Provide the (x, y) coordinate of the cell's center where the given text is located.  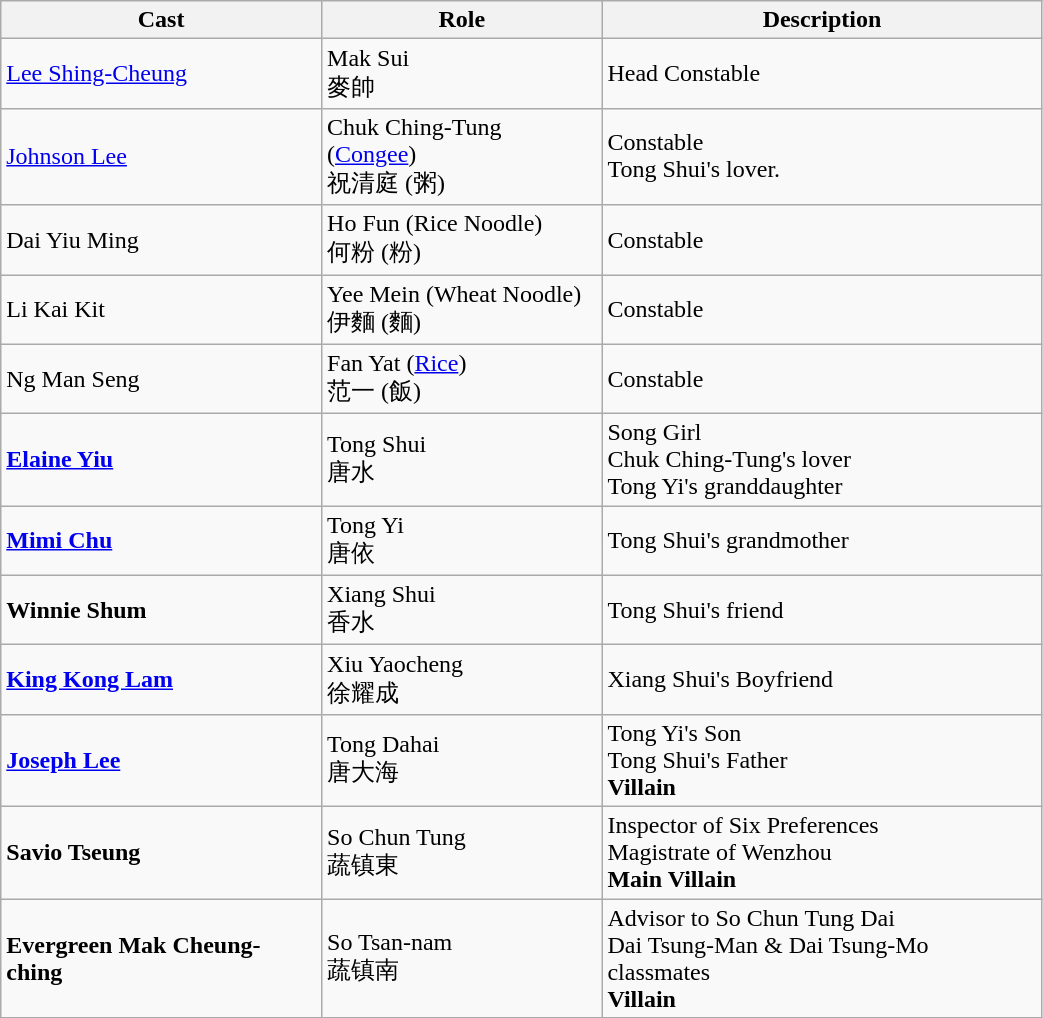
So Chun Tung 蔬镇東 (462, 852)
Tong Dahai 唐大海 (462, 760)
Ho Fun (Rice Noodle) 何粉 (粉) (462, 240)
Cast (162, 20)
Fan Yat (Rice) 范一 (飯) (462, 379)
Ng Man Seng (162, 379)
Tong Shui's grandmother (822, 541)
Johnson Lee (162, 156)
Joseph Lee (162, 760)
King Kong Lam (162, 680)
Savio Tseung (162, 852)
Advisor to So Chun Tung Dai Dai Tsung-Man & Dai Tsung-Mo classmates Villain (822, 958)
Tong Shui's friend (822, 610)
Tong Yi 唐依 (462, 541)
Role (462, 20)
Xiang Shui 香水 (462, 610)
Description (822, 20)
Inspector of Six Preferences Magistrate of Wenzhou Main Villain (822, 852)
So Tsan-nam 蔬镇南 (462, 958)
Mak Sui 麥帥 (462, 74)
Evergreen Mak Cheung-ching (162, 958)
Xiang Shui's Boyfriend (822, 680)
Elaine Yiu (162, 460)
Yee Mein (Wheat Noodle) 伊麵 (麵) (462, 309)
Constable Tong Shui's lover. (822, 156)
Chuk Ching-Tung (Congee) 祝清庭 (粥) (462, 156)
Head Constable (822, 74)
Tong Yi's Son Tong Shui's Father Villain (822, 760)
Xiu Yaocheng 徐耀成 (462, 680)
Li Kai Kit (162, 309)
Lee Shing-Cheung (162, 74)
Song Girl Chuk Ching-Tung's lover Tong Yi's granddaughter (822, 460)
Dai Yiu Ming (162, 240)
Tong Shui 唐水 (462, 460)
Winnie Shum (162, 610)
Mimi Chu (162, 541)
